Identify which cell holds the provided text, then report its [X, Y] central coordinate. 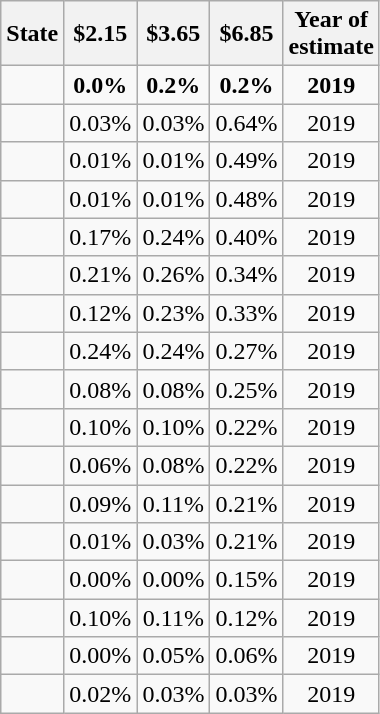
0.02% [100, 694]
0.05% [174, 656]
0.25% [246, 389]
0.33% [246, 313]
0.27% [246, 351]
0.0% [100, 85]
Year ofestimate [331, 34]
$6.85 [246, 34]
0.40% [246, 237]
0.49% [246, 161]
0.48% [246, 199]
0.23% [174, 313]
0.34% [246, 275]
0.15% [246, 580]
0.17% [100, 237]
0.64% [246, 123]
State [32, 34]
0.26% [174, 275]
$3.65 [174, 34]
$2.15 [100, 34]
0.09% [100, 503]
